For the text-containing cell, return its midpoint in [X, Y] coordinate format. 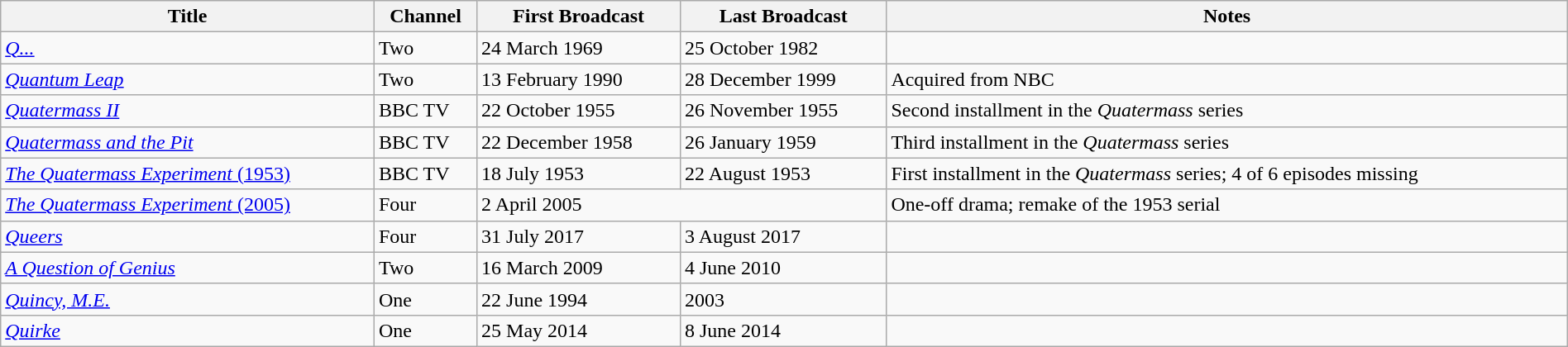
22 December 1958 [579, 142]
26 January 1959 [782, 142]
18 July 1953 [579, 173]
Last Broadcast [782, 17]
2003 [782, 299]
Second installment in the Quatermass series [1227, 111]
One-off drama; remake of the 1953 serial [1227, 205]
26 November 1955 [782, 111]
22 August 1953 [782, 173]
First Broadcast [579, 17]
25 May 2014 [579, 330]
28 December 1999 [782, 79]
Notes [1227, 17]
First installment in the Quatermass series; 4 of 6 episodes missing [1227, 173]
Quirke [188, 330]
Third installment in the Quatermass series [1227, 142]
Acquired from NBC [1227, 79]
Quatermass II [188, 111]
8 June 2014 [782, 330]
16 March 2009 [579, 268]
31 July 2017 [579, 236]
24 March 1969 [579, 48]
22 October 1955 [579, 111]
4 June 2010 [782, 268]
Q... [188, 48]
25 October 1982 [782, 48]
Queers [188, 236]
The Quatermass Experiment (2005) [188, 205]
13 February 1990 [579, 79]
Quatermass and the Pit [188, 142]
Quincy, M.E. [188, 299]
22 June 1994 [579, 299]
The Quatermass Experiment (1953) [188, 173]
Quantum Leap [188, 79]
A Question of Genius [188, 268]
Channel [425, 17]
Title [188, 17]
3 August 2017 [782, 236]
2 April 2005 [681, 205]
